Locate the cell with the specified text and output its [X, Y] center coordinate. 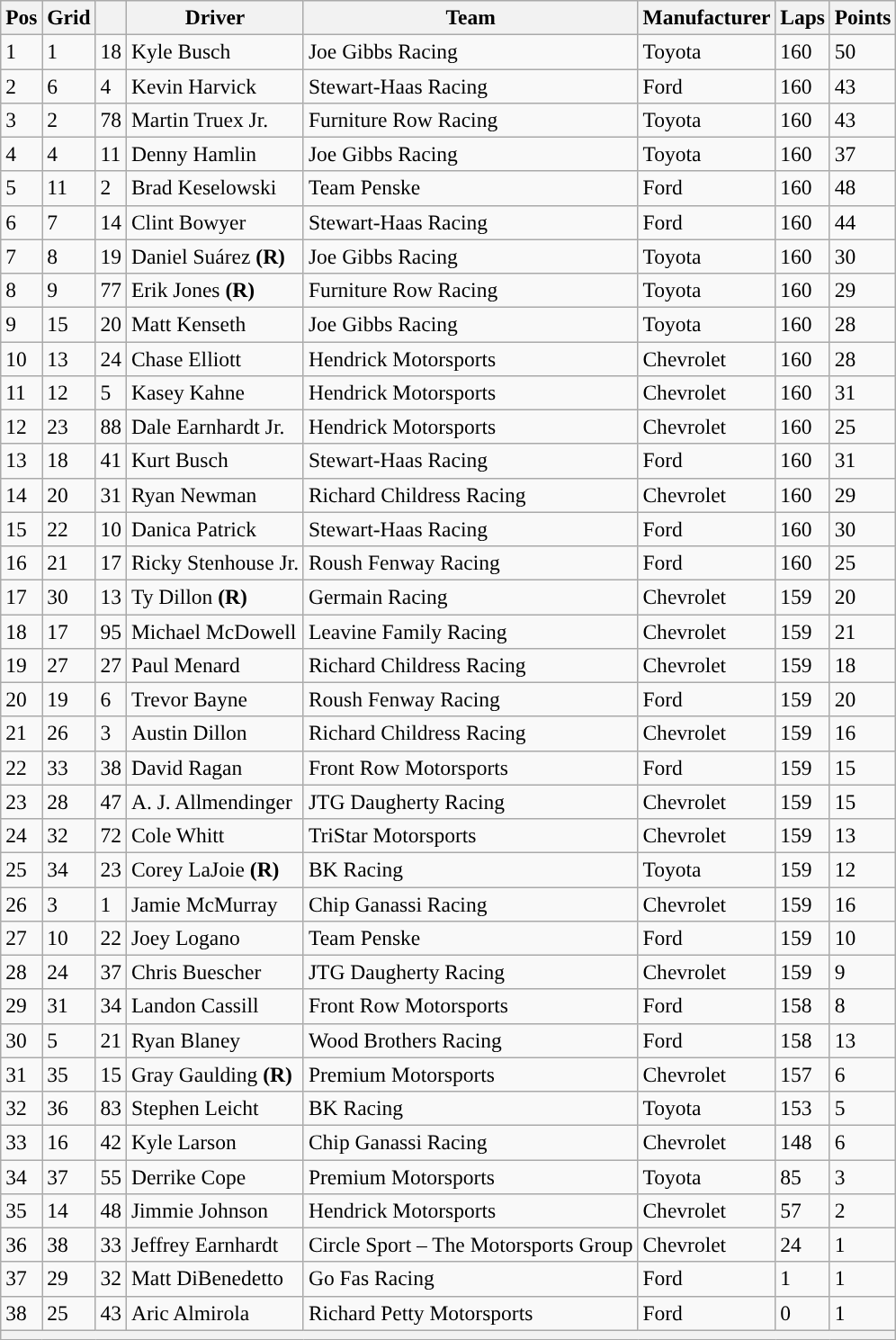
Jimmie Johnson [214, 1210]
77 [111, 290]
44 [863, 222]
Corey LaJoie (R) [214, 869]
Laps [802, 17]
Paul Menard [214, 665]
Kyle Busch [214, 51]
85 [802, 1176]
A. J. Allmendinger [214, 802]
Martin Truex Jr. [214, 120]
Daniel Suárez (R) [214, 256]
42 [111, 1142]
Cole Whitt [214, 835]
55 [111, 1176]
Jamie McMurray [214, 904]
Driver [214, 17]
148 [802, 1142]
Pos [22, 17]
Jeffrey Earnhardt [214, 1245]
72 [111, 835]
Kurt Busch [214, 461]
57 [802, 1210]
157 [802, 1075]
Gray Gaulding (R) [214, 1075]
83 [111, 1108]
Germain Racing [470, 597]
78 [111, 120]
88 [111, 427]
47 [111, 802]
Ryan Newman [214, 495]
Points [863, 17]
Manufacturer [707, 17]
153 [802, 1108]
Matt Kenseth [214, 324]
Grid [68, 17]
TriStar Motorsports [470, 835]
Kevin Harvick [214, 85]
Danica Patrick [214, 529]
Team [470, 17]
Dale Earnhardt Jr. [214, 427]
41 [111, 461]
Derrike Cope [214, 1176]
Erik Jones (R) [214, 290]
Aric Almirola [214, 1313]
Kasey Kahne [214, 392]
Kyle Larson [214, 1142]
Denny Hamlin [214, 154]
Circle Sport – The Motorsports Group [470, 1245]
David Ragan [214, 768]
Austin Dillon [214, 733]
Leavine Family Racing [470, 631]
95 [111, 631]
Joey Logano [214, 938]
Ryan Blaney [214, 1040]
Stephen Leicht [214, 1108]
Brad Keselowski [214, 188]
Michael McDowell [214, 631]
50 [863, 51]
Matt DiBenedetto [214, 1279]
Trevor Bayne [214, 699]
Ricky Stenhouse Jr. [214, 562]
Chase Elliott [214, 358]
Landon Cassill [214, 1006]
Clint Bowyer [214, 222]
0 [802, 1313]
Ty Dillon (R) [214, 597]
Go Fas Racing [470, 1279]
Wood Brothers Racing [470, 1040]
Chris Buescher [214, 972]
Richard Petty Motorsports [470, 1313]
